Return [X, Y] of the center of cell containing provided text 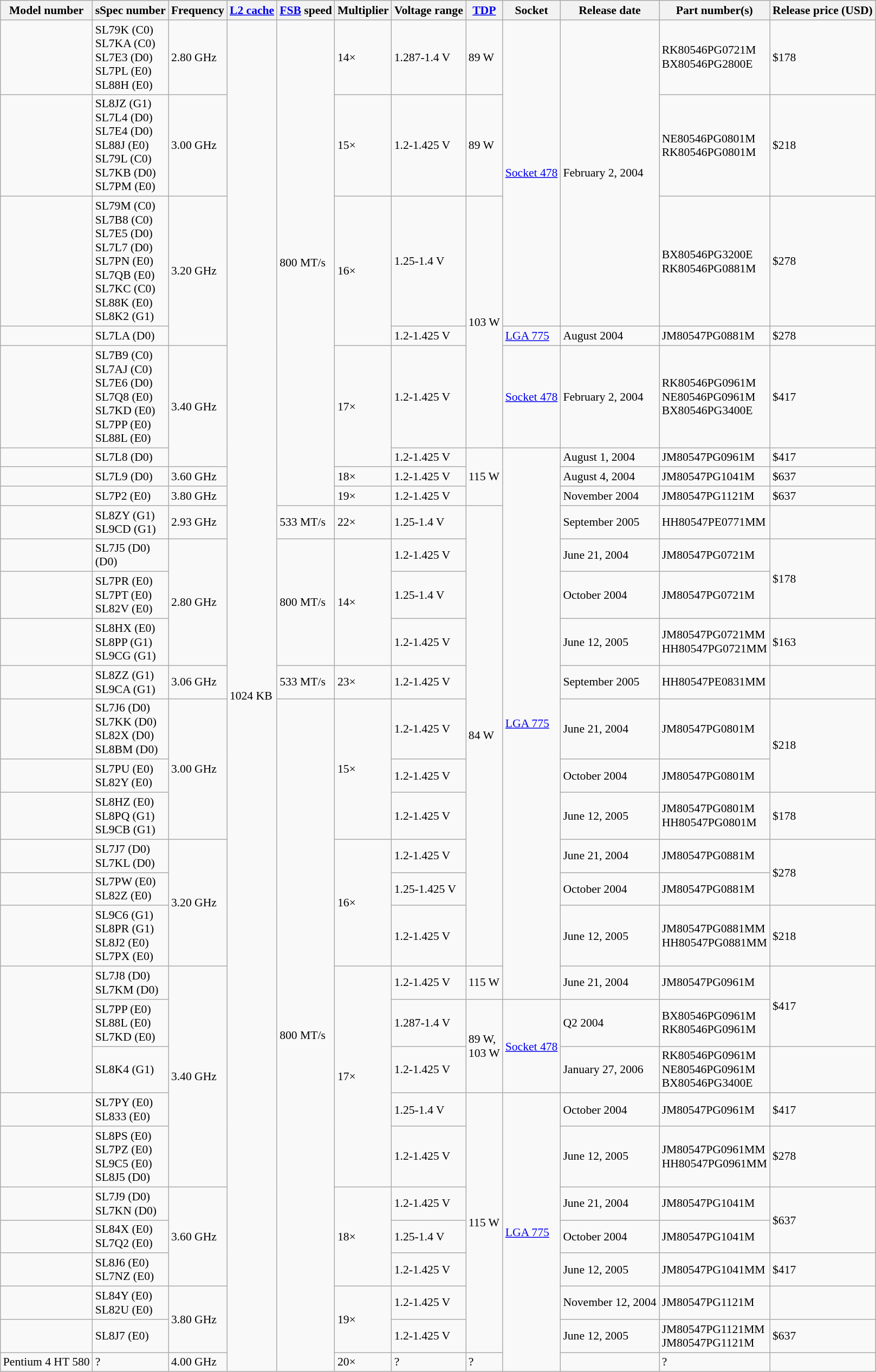
SL7J9 (D0)SL7KN (D0) [131, 1203]
BX80546PG3200ERK80546PG0881M [715, 262]
August 2004 [609, 336]
Multiplier [363, 10]
JM80547PG0801MHH80547PG0801M [715, 816]
1.25-1.425 V [429, 889]
4.00 GHz [198, 1362]
SL84X (E0)SL7Q2 (E0) [131, 1237]
RK80546PG0721MBX80546PG2800E [715, 57]
1024 KB [252, 696]
FSB speed [306, 10]
Part number(s) [715, 10]
SL7PY (E0)SL833 (E0) [131, 1110]
JM80547PG0721MMHH80547PG0721MM [715, 642]
23× [363, 682]
SL79M (C0)SL7B8 (C0)SL7E5 (D0)SL7L7 (D0)SL7PN (E0)SL7QB (E0)SL7KC (C0)SL88K (E0)SL8K2 (G1) [131, 262]
20× [363, 1362]
JM80547PG1041MM [715, 1270]
Release date [609, 10]
Voltage range [429, 10]
SL7B9 (C0)SL7AJ (C0)SL7E6 (D0)SL7Q8 (E0)SL7KD (E0)SL7PP (E0)SL88L (E0) [131, 396]
SL7LA (D0) [131, 336]
SL8JZ (G1)SL7L4 (D0)SL7E4 (D0)SL88J (E0)SL79L (C0)SL7KB (D0)SL7PM (E0) [131, 145]
SL8HX (E0)SL8PP (G1)SL9CG (G1) [131, 642]
84 W [484, 736]
HH80547PE0771MM [715, 522]
2.93 GHz [198, 522]
November 2004 [609, 496]
SL79K (C0)SL7KA (C0)SL7E3 (D0)SL7PL (E0)SL88H (E0) [131, 57]
89 W,103 W [484, 1046]
SL7PR (E0)SL7PT (E0)SL82V (E0) [131, 596]
November 12, 2004 [609, 1303]
Release price (USD) [822, 10]
Frequency [198, 10]
JM80547PG1121MMJM80547PG1121M [715, 1336]
Model number [47, 10]
August 1, 2004 [609, 458]
L2 cache [252, 10]
22× [363, 522]
SL7PP (E0)SL88L (E0)SL7KD (E0) [131, 1023]
SL7L8 (D0) [131, 458]
Q2 2004 [609, 1023]
SL8K4 (G1) [131, 1070]
SL7J5 (D0) (D0) [131, 556]
SL7PU (E0)SL82Y (E0) [131, 776]
SL7PW (E0)SL82Z (E0) [131, 889]
SL7J7 (D0)SL7KL (D0) [131, 855]
SL8ZY (G1)SL9CD (G1) [131, 522]
SL8HZ (E0)SL8PQ (G1)SL9CB (G1) [131, 816]
TDP [484, 10]
SL7P2 (E0) [131, 496]
BX80546PG0961MRK80546PG0961M [715, 1023]
$163 [822, 642]
Socket [532, 10]
SL7L9 (D0) [131, 477]
August 4, 2004 [609, 477]
SL8J6 (E0)SL7NZ (E0) [131, 1270]
SL84Y (E0)SL82U (E0) [131, 1303]
sSpec number [131, 10]
SL8ZZ (G1)SL9CA (G1) [131, 682]
JM80547PG0881MMHH80547PG0881MM [715, 936]
JM80547PG0961MMHH80547PG0961MM [715, 1157]
SL7J6 (D0)SL7KK (D0)SL82X (D0)SL8BM (D0) [131, 729]
HH80547PE0831MM [715, 682]
SL8PS (E0)SL7PZ (E0)SL9C5 (E0)SL8J5 (D0) [131, 1157]
SL9C6 (G1)SL8PR (G1)SL8J2 (E0)SL7PX (E0) [131, 936]
SL7J8 (D0)SL7KM (D0) [131, 983]
NE80546PG0801MRK80546PG0801M [715, 145]
3.06 GHz [198, 682]
103 W [484, 322]
SL8J7 (E0) [131, 1336]
January 27, 2006 [609, 1070]
Pentium 4 HT 580 [47, 1362]
